Extract the [X, Y] coordinate from the center of the cell holding the provided text.  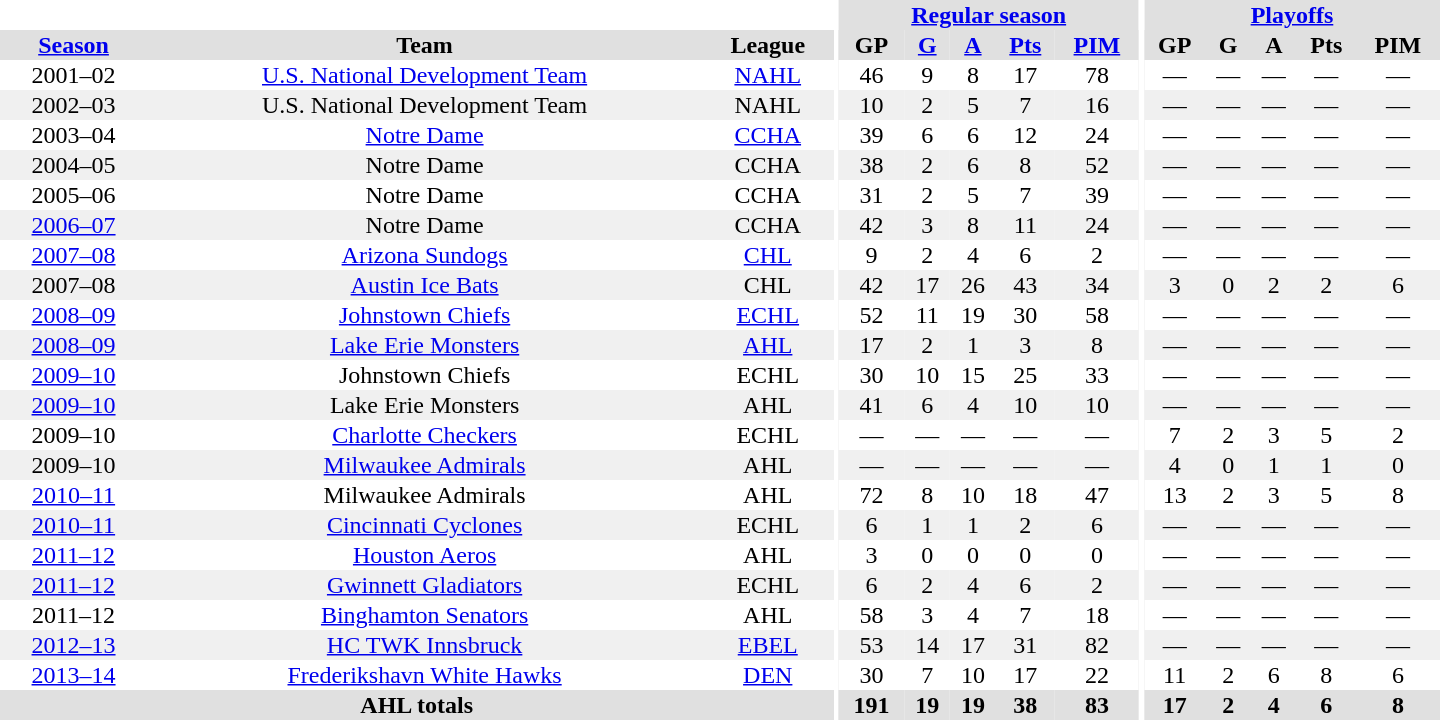
HC TWK Innsbruck [424, 645]
Houston Aeros [424, 555]
34 [1097, 285]
EBEL [768, 645]
Playoffs [1292, 15]
13 [1174, 495]
26 [973, 285]
DEN [768, 675]
Team [424, 45]
Binghamton Senators [424, 615]
2002–03 [74, 105]
2001–02 [74, 75]
72 [871, 495]
46 [871, 75]
82 [1097, 645]
191 [871, 705]
15 [973, 375]
41 [871, 405]
Arizona Sundogs [424, 255]
Cincinnati Cyclones [424, 525]
2013–14 [74, 675]
33 [1097, 375]
Regular season [988, 15]
14 [927, 645]
12 [1026, 135]
Frederikshavn White Hawks [424, 675]
2003–04 [74, 135]
83 [1097, 705]
22 [1097, 675]
2012–13 [74, 645]
AHL totals [416, 705]
2006–07 [74, 225]
43 [1026, 285]
47 [1097, 495]
League [768, 45]
16 [1097, 105]
2004–05 [74, 165]
Charlotte Checkers [424, 435]
Austin Ice Bats [424, 285]
53 [871, 645]
2005–06 [74, 195]
Season [74, 45]
25 [1026, 375]
Gwinnett Gladiators [424, 585]
78 [1097, 75]
